Pinpoint the cell where the given text exists, returning its [x, y] midpoint coordinate. 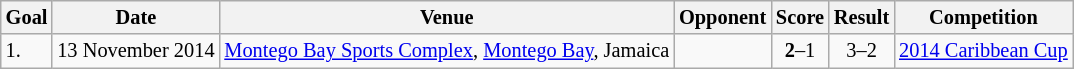
13 November 2014 [136, 51]
1. [27, 51]
Venue [446, 17]
Date [136, 17]
Score [800, 17]
Montego Bay Sports Complex, Montego Bay, Jamaica [446, 51]
3–2 [862, 51]
2–1 [800, 51]
2014 Caribbean Cup [983, 51]
Goal [27, 17]
Opponent [722, 17]
Competition [983, 17]
Result [862, 17]
